Determine the [x, y] coordinate at the center of the cell enclosing the given text.  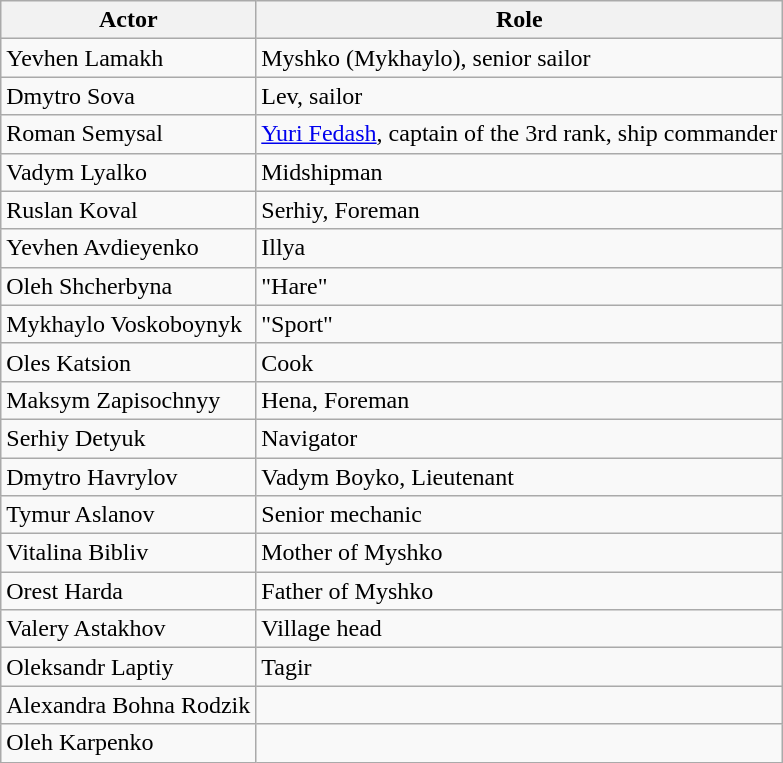
Role [520, 20]
Oleh Shcherbyna [128, 286]
Village head [520, 629]
Maksym Zapisochnyy [128, 400]
Mother of Myshko [520, 553]
Yevhen Lamakh [128, 58]
Actor [128, 20]
Valery Astakhov [128, 629]
Іllya [520, 248]
Navigator [520, 438]
Oleksandr Laptiy [128, 667]
Serhiy, Foreman [520, 210]
Oles Katsion [128, 362]
"Hare" [520, 286]
Yevhen Avdieyenko [128, 248]
"Sport" [520, 324]
Vadym Boyko, Lieutenant [520, 477]
Serhiy Detyuk [128, 438]
Midshipman [520, 172]
Tagir [520, 667]
Tymur Aslanov [128, 515]
Vadym Lyalko [128, 172]
Yuri Fedash, captain of the 3rd rank, ship commander [520, 134]
Father of Myshko [520, 591]
Roman Semysal [128, 134]
Lev, sailor [520, 96]
Myshko (Mykhaylo), senior sailor [520, 58]
Ruslan Koval [128, 210]
Alexandra Bohna Rodzik [128, 705]
Senior mechanic [520, 515]
Cook [520, 362]
Oleh Karpenko [128, 743]
Orest Harda [128, 591]
Mykhaylo Voskoboynyk [128, 324]
Hena, Foreman [520, 400]
Dmytro Sova [128, 96]
Dmytro Havrylov [128, 477]
Vitalina Bibliv [128, 553]
